Provide the [X, Y] coordinate of the cell's center where the given text is located.  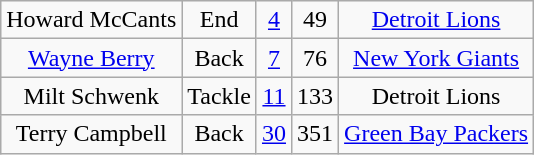
351 [316, 134]
49 [316, 20]
4 [274, 20]
Green Bay Packers [436, 134]
30 [274, 134]
133 [316, 96]
7 [274, 58]
Terry Campbell [92, 134]
76 [316, 58]
Milt Schwenk [92, 96]
Howard McCants [92, 20]
New York Giants [436, 58]
Tackle [220, 96]
11 [274, 96]
End [220, 20]
Wayne Berry [92, 58]
